Provide the (X, Y) coordinate of the cell's center where the given text is located.  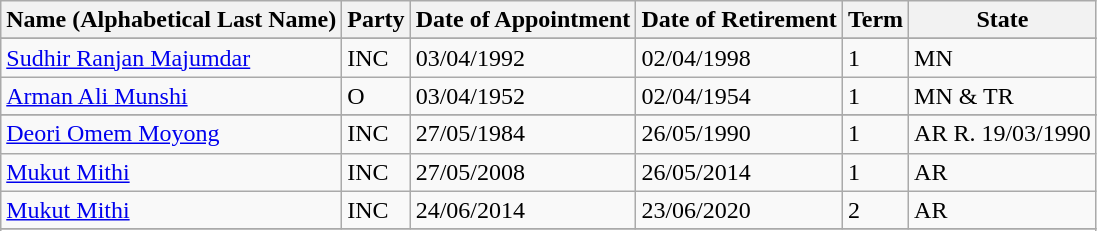
24/06/2014 (523, 210)
Party (376, 20)
Name (Alphabetical Last Name) (172, 20)
27/05/2008 (523, 172)
26/05/2014 (740, 172)
Date of Retirement (740, 20)
MN (1003, 58)
26/05/1990 (740, 134)
AR R. 19/03/1990 (1003, 134)
03/04/1992 (523, 58)
O (376, 96)
2 (875, 210)
Date of Appointment (523, 20)
23/06/2020 (740, 210)
27/05/1984 (523, 134)
Arman Ali Munshi (172, 96)
MN & TR (1003, 96)
03/04/1952 (523, 96)
Term (875, 20)
Sudhir Ranjan Majumdar (172, 58)
02/04/1954 (740, 96)
Deori Omem Moyong (172, 134)
02/04/1998 (740, 58)
State (1003, 20)
